Find where the given text appears and provide that cell's center as (X, Y) coordinate. 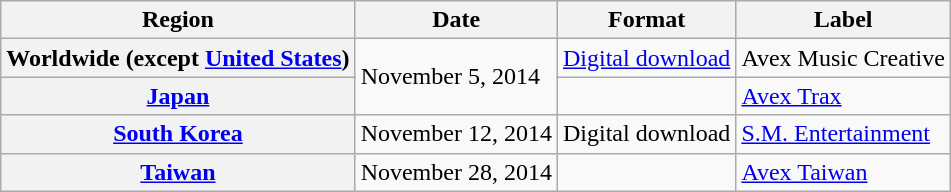
Japan (178, 96)
Avex Trax (844, 96)
Date (456, 20)
November 12, 2014 (456, 134)
Format (646, 20)
S.M. Entertainment (844, 134)
Label (844, 20)
South Korea (178, 134)
November 5, 2014 (456, 77)
Avex Taiwan (844, 172)
Avex Music Creative (844, 58)
November 28, 2014 (456, 172)
Region (178, 20)
Worldwide (except United States) (178, 58)
Taiwan (178, 172)
